Locate the cell with the specified text and output its [x, y] center coordinate. 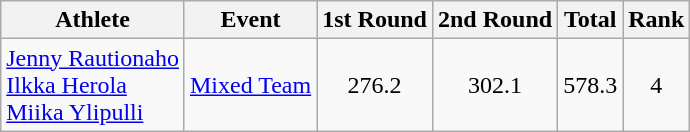
Event [250, 20]
578.3 [590, 85]
276.2 [375, 85]
4 [656, 85]
Total [590, 20]
Mixed Team [250, 85]
Athlete [93, 20]
2nd Round [494, 20]
Jenny RautionahoIlkka HerolaMiika Ylipulli [93, 85]
Rank [656, 20]
1st Round [375, 20]
302.1 [494, 85]
